Provide the (x, y) coordinate of the cell's center where the given text is located.  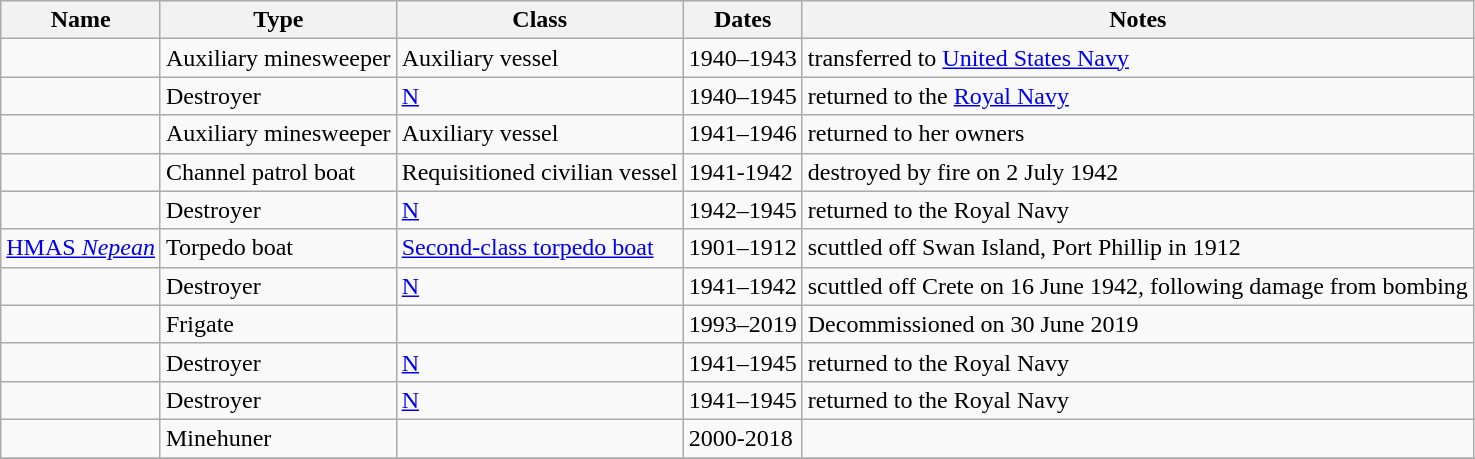
Torpedo boat (278, 248)
destroyed by fire on 2 July 1942 (1138, 172)
Channel patrol boat (278, 172)
HMAS Nepean (81, 248)
Minehuner (278, 438)
returned to her owners (1138, 134)
1941–1942 (742, 286)
2000-2018 (742, 438)
scuttled off Swan Island, Port Phillip in 1912 (1138, 248)
Frigate (278, 324)
1941–1946 (742, 134)
Name (81, 20)
1940–1945 (742, 96)
Notes (1138, 20)
1940–1943 (742, 58)
Class (540, 20)
Dates (742, 20)
1901–1912 (742, 248)
scuttled off Crete on 16 June 1942, following damage from bombing (1138, 286)
Second-class torpedo boat (540, 248)
Decommissioned on 30 June 2019 (1138, 324)
1993–2019 (742, 324)
transferred to United States Navy (1138, 58)
1941-1942 (742, 172)
1942–1945 (742, 210)
Type (278, 20)
Requisitioned civilian vessel (540, 172)
